Return the (x, y) coordinate for the center point of the cell that contains the specified text.  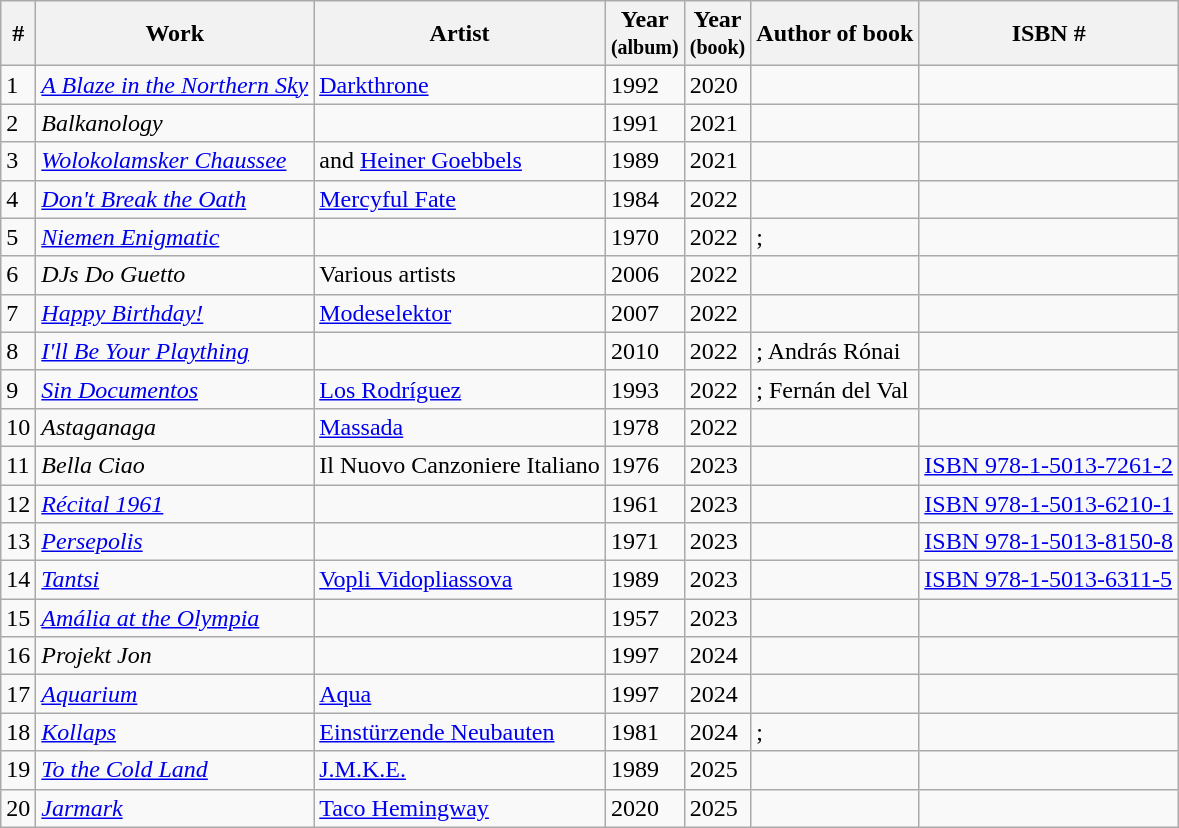
18 (18, 732)
Darkthrone (460, 85)
# (18, 34)
Various artists (460, 275)
ISBN 978-1-5013-7261-2 (1049, 465)
Jarmark (175, 808)
ISBN 978-1-5013-6210-1 (1049, 503)
17 (18, 694)
A Blaze in the Northern Sky (175, 85)
Astaganaga (175, 427)
2006 (644, 275)
Modeselektor (460, 313)
and Heiner Goebbels (460, 161)
Don't Break the Oath (175, 199)
1957 (644, 618)
; Fernán del Val (835, 389)
1976 (644, 465)
1978 (644, 427)
1970 (644, 237)
Mercyful Fate (460, 199)
15 (18, 618)
1991 (644, 123)
Author of book (835, 34)
7 (18, 313)
3 (18, 161)
19 (18, 770)
Vopli Vidopliassova (460, 580)
Sin Documentos (175, 389)
1993 (644, 389)
1961 (644, 503)
J.M.K.E. (460, 770)
16 (18, 656)
Wolokolamsker Chaussee (175, 161)
; András Rónai (835, 351)
ISBN 978-1-5013-6311-5 (1049, 580)
10 (18, 427)
ISBN 978-1-5013-8150-8 (1049, 542)
Aquarium (175, 694)
1971 (644, 542)
8 (18, 351)
Il Nuovo Canzoniere Italiano (460, 465)
Niemen Enigmatic (175, 237)
1992 (644, 85)
1981 (644, 732)
2010 (644, 351)
14 (18, 580)
Récital 1961 (175, 503)
4 (18, 199)
To the Cold Land (175, 770)
2 (18, 123)
5 (18, 237)
ISBN # (1049, 34)
Taco Hemingway (460, 808)
Happy Birthday! (175, 313)
Projekt Jon (175, 656)
Bella Ciao (175, 465)
12 (18, 503)
Year(book) (718, 34)
Amália at the Olympia (175, 618)
2007 (644, 313)
Einstürzende Neubauten (460, 732)
1 (18, 85)
Kollaps (175, 732)
Los Rodríguez (460, 389)
DJs Do Guetto (175, 275)
13 (18, 542)
Balkanology (175, 123)
6 (18, 275)
Massada (460, 427)
Work (175, 34)
1984 (644, 199)
11 (18, 465)
20 (18, 808)
9 (18, 389)
I'll Be Your Plaything (175, 351)
Tantsi (175, 580)
Artist (460, 34)
Persepolis (175, 542)
Aqua (460, 694)
Year(album) (644, 34)
